From the cell containing the given text, extract its center point as [x, y] coordinate. 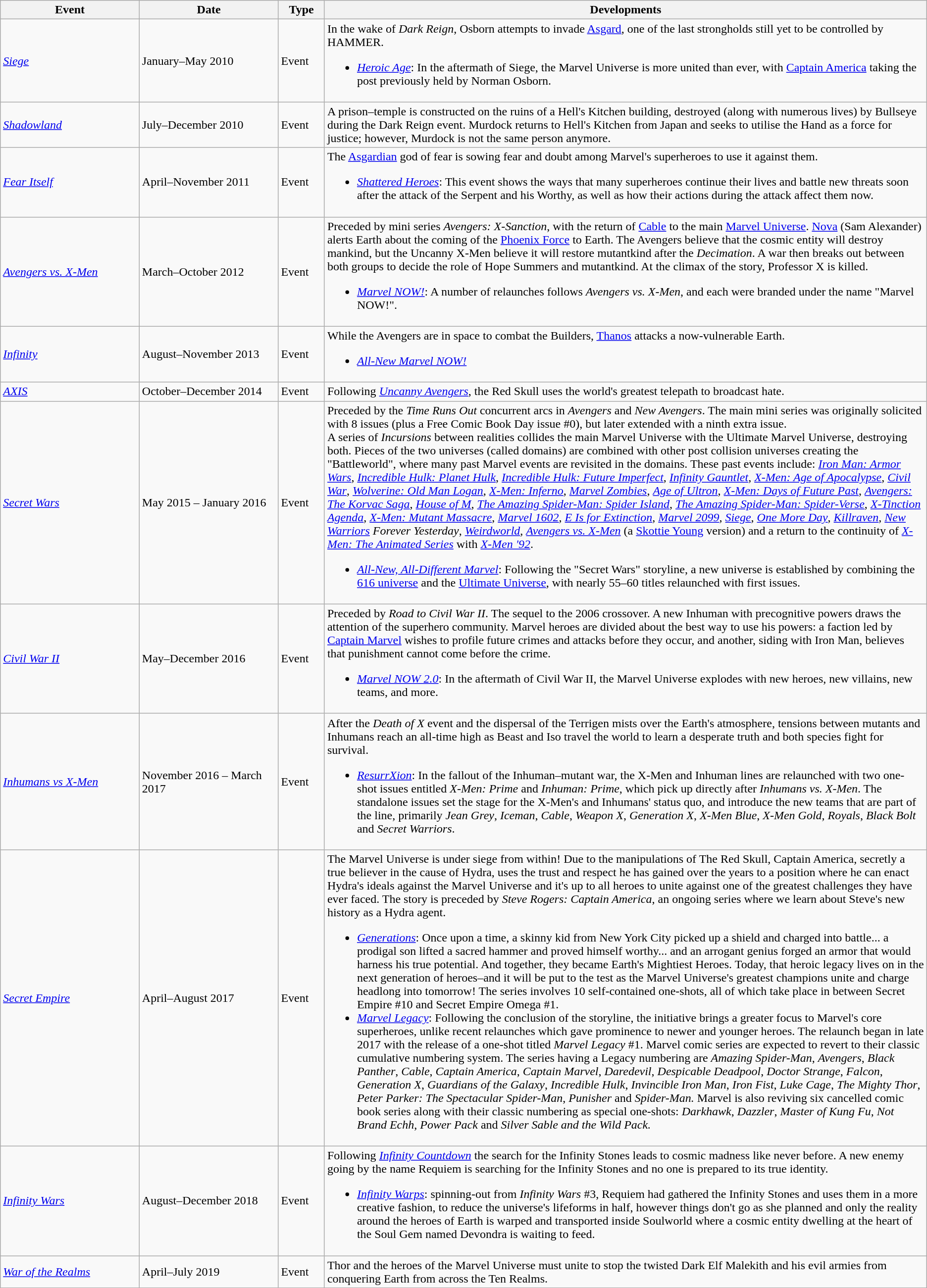
Infinity Wars [70, 1201]
AXIS [70, 392]
Secret Empire [70, 998]
August–December 2018 [209, 1201]
April–August 2017 [209, 998]
Siege [70, 60]
Infinity [70, 354]
March–October 2012 [209, 271]
April–November 2011 [209, 182]
July–December 2010 [209, 125]
August–November 2013 [209, 354]
Type [302, 10]
May 2015 – January 2016 [209, 502]
January–May 2010 [209, 60]
Following Uncanny Avengers, the Red Skull uses the world's greatest telepath to broadcast hate. [625, 392]
Civil War II [70, 658]
Date [209, 10]
Fear Itself [70, 182]
Shadowland [70, 125]
Developments [625, 10]
November 2016 – March 2017 [209, 781]
Avengers vs. X-Men [70, 271]
May–December 2016 [209, 658]
While the Avengers are in space to combat the Builders, Thanos attacks a now-vulnerable Earth.All-New Marvel NOW! [625, 354]
Inhumans vs X-Men [70, 781]
Secret Wars [70, 502]
October–December 2014 [209, 392]
April–July 2019 [209, 1271]
War of the Realms [70, 1271]
